Scan for the cell matching the given text and deliver its (X, Y) coordinate at center. 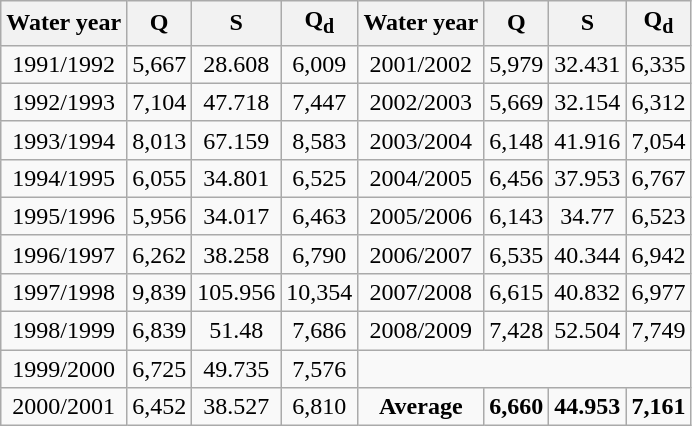
2001/2002 (421, 64)
6,456 (516, 178)
1993/1994 (64, 140)
6,009 (320, 64)
40.832 (588, 292)
6,839 (160, 331)
6,463 (320, 216)
6,767 (658, 178)
6,452 (160, 407)
6,523 (658, 216)
2004/2005 (421, 178)
6,615 (516, 292)
Average (421, 407)
6,148 (516, 140)
5,667 (160, 64)
2008/2009 (421, 331)
7,686 (320, 331)
5,956 (160, 216)
2000/2001 (64, 407)
7,054 (658, 140)
6,977 (658, 292)
49.735 (236, 369)
37.953 (588, 178)
41.916 (588, 140)
1996/1997 (64, 254)
105.956 (236, 292)
38.527 (236, 407)
1999/2000 (64, 369)
6,525 (320, 178)
32.154 (588, 102)
28.608 (236, 64)
6,335 (658, 64)
1991/1992 (64, 64)
10,354 (320, 292)
1992/1993 (64, 102)
5,979 (516, 64)
1994/1995 (64, 178)
6,790 (320, 254)
6,535 (516, 254)
7,447 (320, 102)
6,942 (658, 254)
6,312 (658, 102)
5,669 (516, 102)
6,660 (516, 407)
2007/2008 (421, 292)
2003/2004 (421, 140)
7,161 (658, 407)
9,839 (160, 292)
38.258 (236, 254)
34.017 (236, 216)
40.344 (588, 254)
6,810 (320, 407)
8,013 (160, 140)
2006/2007 (421, 254)
34.801 (236, 178)
2002/2003 (421, 102)
7,428 (516, 331)
6,055 (160, 178)
32.431 (588, 64)
47.718 (236, 102)
52.504 (588, 331)
7,104 (160, 102)
1998/1999 (64, 331)
1995/1996 (64, 216)
6,725 (160, 369)
7,576 (320, 369)
44.953 (588, 407)
51.48 (236, 331)
8,583 (320, 140)
7,749 (658, 331)
34.77 (588, 216)
67.159 (236, 140)
6,143 (516, 216)
1997/1998 (64, 292)
2005/2006 (421, 216)
6,262 (160, 254)
